Capture the cell that displays the provided text and extract its [X, Y] central coordinate. 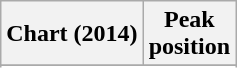
Chart (2014) [72, 34]
Peakposition [189, 34]
